Output the (X, Y) coordinate of the center of the cell containing the given text.  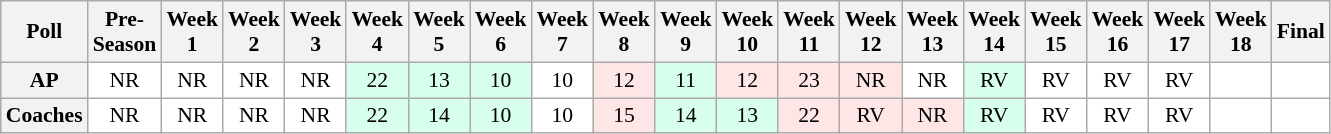
Week2 (254, 32)
Week4 (377, 32)
Week16 (1118, 32)
Week5 (439, 32)
Week6 (501, 32)
Week17 (1179, 32)
Final (1301, 32)
Coaches (44, 116)
Week10 (748, 32)
Week7 (562, 32)
Week14 (994, 32)
Week15 (1056, 32)
Week9 (686, 32)
15 (624, 116)
11 (686, 80)
Week8 (624, 32)
23 (809, 80)
Week1 (192, 32)
Week3 (316, 32)
Week13 (933, 32)
Week18 (1241, 32)
Poll (44, 32)
Week11 (809, 32)
Week12 (871, 32)
Pre-Season (125, 32)
AP (44, 80)
